Scan for the cell matching the given text and deliver its [X, Y] coordinate at center. 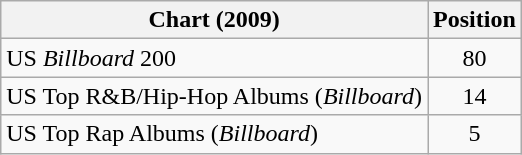
5 [475, 134]
US Top R&B/Hip-Hop Albums (Billboard) [214, 96]
US Billboard 200 [214, 58]
80 [475, 58]
Position [475, 20]
14 [475, 96]
Chart (2009) [214, 20]
US Top Rap Albums (Billboard) [214, 134]
